Detect which cell encompasses the target text, then output its (X, Y) center coordinate. 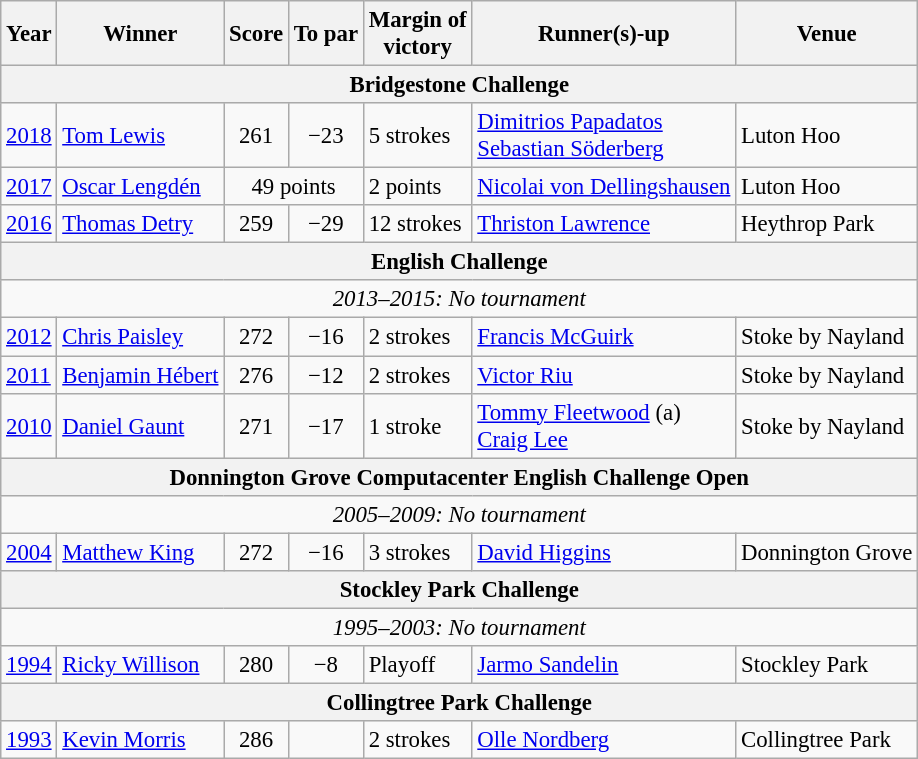
Oscar Lengdén (140, 187)
−23 (326, 136)
12 strokes (418, 224)
286 (256, 740)
Collingtree Park Challenge (460, 702)
Heythrop Park (827, 224)
1994 (29, 665)
Olle Nordberg (604, 740)
−17 (326, 426)
Jarmo Sandelin (604, 665)
2010 (29, 426)
Victor Riu (604, 375)
2013–2015: No tournament (460, 299)
Runner(s)-up (604, 34)
Donnington Grove Computacenter English Challenge Open (460, 477)
2012 (29, 337)
Ricky Willison (140, 665)
261 (256, 136)
Daniel Gaunt (140, 426)
3 strokes (418, 552)
Francis McGuirk (604, 337)
259 (256, 224)
1995–2003: No tournament (460, 627)
−8 (326, 665)
2 points (418, 187)
Benjamin Hébert (140, 375)
Thriston Lawrence (604, 224)
Donnington Grove (827, 552)
Dimitrios Papadatos Sebastian Söderberg (604, 136)
Tommy Fleetwood (a) Craig Lee (604, 426)
271 (256, 426)
Playoff (418, 665)
−29 (326, 224)
English Challenge (460, 262)
Stockley Park (827, 665)
Score (256, 34)
2005–2009: No tournament (460, 514)
Margin ofvictory (418, 34)
Winner (140, 34)
2016 (29, 224)
Year (29, 34)
Thomas Detry (140, 224)
2017 (29, 187)
David Higgins (604, 552)
Matthew King (140, 552)
276 (256, 375)
1 stroke (418, 426)
Kevin Morris (140, 740)
2011 (29, 375)
1993 (29, 740)
Venue (827, 34)
2004 (29, 552)
49 points (294, 187)
Chris Paisley (140, 337)
Nicolai von Dellingshausen (604, 187)
−12 (326, 375)
280 (256, 665)
2018 (29, 136)
To par (326, 34)
5 strokes (418, 136)
Stockley Park Challenge (460, 590)
Collingtree Park (827, 740)
Tom Lewis (140, 136)
Bridgestone Challenge (460, 85)
